Extract the [X, Y] coordinate from the center of the cell holding the provided text.  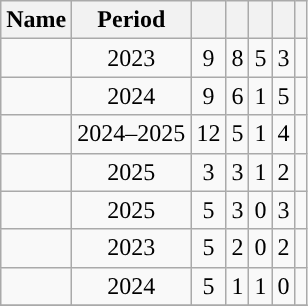
12 [208, 134]
2024–2025 [132, 134]
Name [36, 20]
6 [238, 96]
Period [132, 20]
8 [238, 58]
4 [284, 134]
